Pinpoint the cell where the given text exists, returning its (x, y) midpoint coordinate. 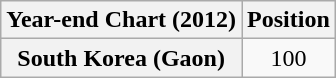
Position (289, 20)
100 (289, 58)
South Korea (Gaon) (122, 58)
Year-end Chart (2012) (122, 20)
